Locate the cell with the specified text and output its (x, y) center coordinate. 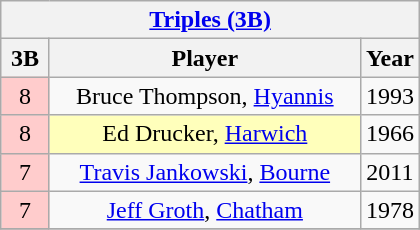
3B (26, 58)
Jeff Groth, Chatham (204, 210)
Player (204, 58)
Year (390, 58)
Bruce Thompson, Hyannis (204, 96)
Travis Jankowski, Bourne (204, 172)
Triples (3B) (210, 20)
1993 (390, 96)
1966 (390, 134)
1978 (390, 210)
Ed Drucker, Harwich (204, 134)
2011 (390, 172)
